Pinpoint the cell where the given text exists, returning its [X, Y] midpoint coordinate. 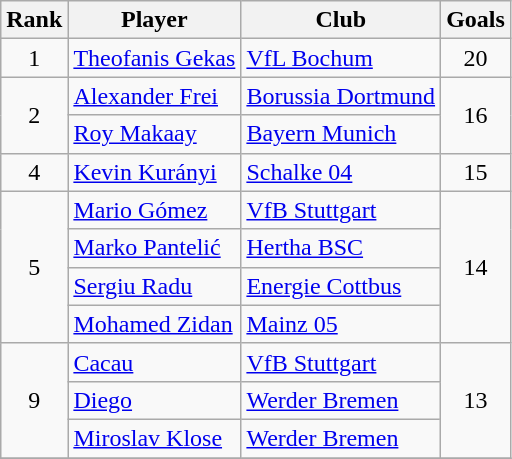
15 [476, 172]
Mohamed Zidan [154, 324]
Sergiu Radu [154, 286]
Alexander Frei [154, 96]
16 [476, 115]
Borussia Dortmund [341, 96]
Player [154, 20]
4 [34, 172]
1 [34, 58]
2 [34, 115]
Roy Makaay [154, 134]
Hertha BSC [341, 248]
Theofanis Gekas [154, 58]
14 [476, 267]
Goals [476, 20]
Marko Pantelić [154, 248]
Kevin Kurányi [154, 172]
Bayern Munich [341, 134]
Mario Gómez [154, 210]
Mainz 05 [341, 324]
Energie Cottbus [341, 286]
9 [34, 400]
Miroslav Klose [154, 438]
13 [476, 400]
Cacau [154, 362]
VfL Bochum [341, 58]
20 [476, 58]
Schalke 04 [341, 172]
Diego [154, 400]
Rank [34, 20]
Club [341, 20]
5 [34, 267]
